Locate the cell with the specified text and output its (X, Y) center coordinate. 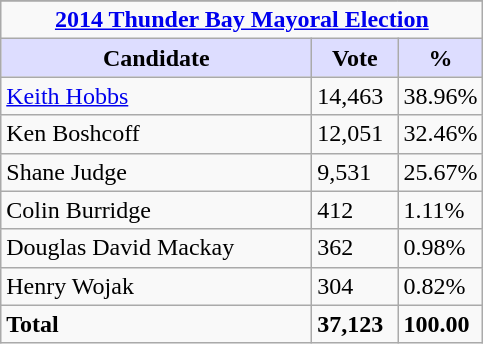
Candidate (156, 58)
Ken Boshcoff (156, 134)
% (440, 58)
14,463 (355, 96)
362 (355, 248)
25.67% (440, 172)
100.00 (440, 324)
37,123 (355, 324)
2014 Thunder Bay Mayoral Election (242, 20)
Total (156, 324)
9,531 (355, 172)
1.11% (440, 210)
Douglas David Mackay (156, 248)
412 (355, 210)
304 (355, 286)
32.46% (440, 134)
12,051 (355, 134)
Henry Wojak (156, 286)
0.82% (440, 286)
0.98% (440, 248)
Vote (355, 58)
Shane Judge (156, 172)
38.96% (440, 96)
Colin Burridge (156, 210)
Keith Hobbs (156, 96)
